Extract the (x, y) coordinate from the center of the cell holding the provided text.  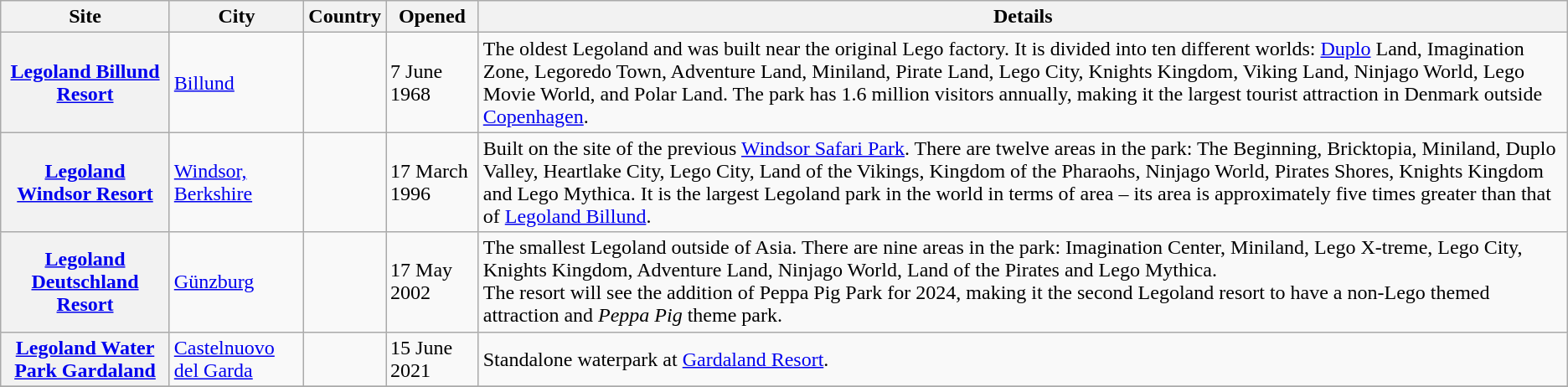
Legoland Deutschland Resort (85, 281)
Country (345, 17)
Legoland Water Park Gardaland (85, 359)
7 June 1968 (432, 82)
Günzburg (236, 281)
15 June 2021 (432, 359)
Legoland Windsor Resort (85, 183)
17 March 1996 (432, 183)
City (236, 17)
Standalone waterpark at Gardaland Resort. (1023, 359)
Site (85, 17)
Opened (432, 17)
Castelnuovo del Garda (236, 359)
Details (1023, 17)
Legoland Billund Resort (85, 82)
Windsor, Berkshire (236, 183)
17 May 2002 (432, 281)
Billund (236, 82)
